Extract the [X, Y] coordinate from the center of the cell holding the provided text.  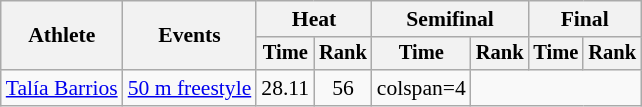
Events [190, 36]
Talía Barrios [62, 88]
Semifinal [450, 19]
50 m freestyle [190, 88]
Final [584, 19]
56 [343, 88]
28.11 [285, 88]
Athlete [62, 36]
colspan=4 [422, 88]
Heat [314, 19]
